Search for the cell housing the specified text and yield its [x, y] center coordinate. 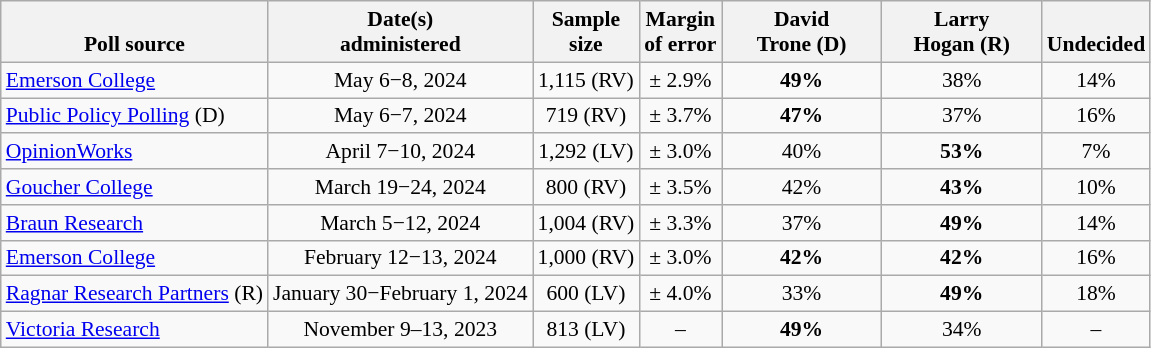
1,004 (RV) [586, 223]
10% [1096, 187]
1,000 (RV) [586, 258]
Goucher College [134, 187]
May 6−8, 2024 [400, 80]
47% [802, 116]
Marginof error [680, 32]
Date(s)administered [400, 32]
Braun Research [134, 223]
Undecided [1096, 32]
43% [962, 187]
± 2.9% [680, 80]
18% [1096, 294]
January 30−February 1, 2024 [400, 294]
1,292 (LV) [586, 152]
± 4.0% [680, 294]
Victoria Research [134, 330]
40% [802, 152]
7% [1096, 152]
Public Policy Polling (D) [134, 116]
800 (RV) [586, 187]
November 9–13, 2023 [400, 330]
± 3.5% [680, 187]
April 7−10, 2024 [400, 152]
May 6−7, 2024 [400, 116]
± 3.7% [680, 116]
March 5−12, 2024 [400, 223]
719 (RV) [586, 116]
OpinionWorks [134, 152]
1,115 (RV) [586, 80]
Ragnar Research Partners (R) [134, 294]
February 12−13, 2024 [400, 258]
Samplesize [586, 32]
38% [962, 80]
DavidTrone (D) [802, 32]
53% [962, 152]
± 3.3% [680, 223]
Poll source [134, 32]
34% [962, 330]
600 (LV) [586, 294]
33% [802, 294]
813 (LV) [586, 330]
LarryHogan (R) [962, 32]
March 19−24, 2024 [400, 187]
